From the cell containing the given text, extract its center point as [X, Y] coordinate. 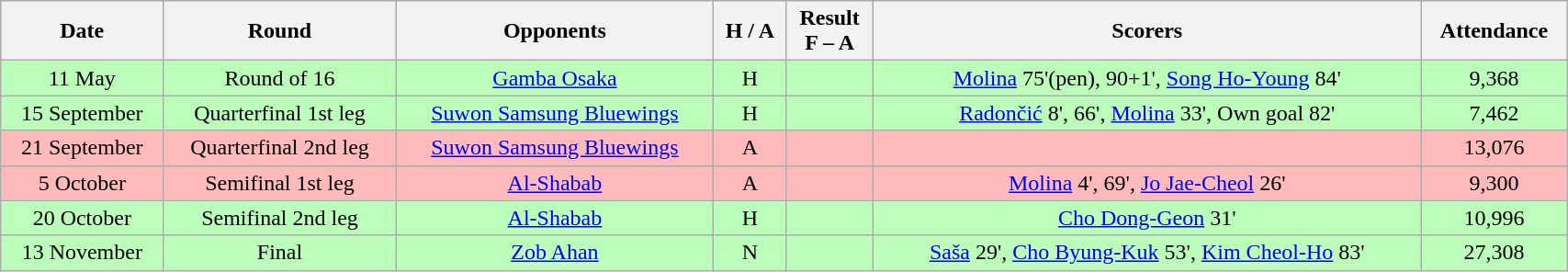
Semifinal 1st leg [279, 183]
Molina 75'(pen), 90+1', Song Ho-Young 84' [1146, 78]
Semifinal 2nd leg [279, 218]
Round [279, 31]
20 October [83, 218]
Radončić 8', 66', Molina 33', Own goal 82' [1146, 113]
13,076 [1494, 148]
7,462 [1494, 113]
Opponents [555, 31]
Zob Ahan [555, 253]
15 September [83, 113]
Date [83, 31]
9,300 [1494, 183]
Cho Dong-Geon 31' [1146, 218]
13 November [83, 253]
Saša 29', Cho Byung-Kuk 53', Kim Cheol-Ho 83' [1146, 253]
Scorers [1146, 31]
ResultF – A [829, 31]
N [750, 253]
27,308 [1494, 253]
9,368 [1494, 78]
Gamba Osaka [555, 78]
21 September [83, 148]
H / A [750, 31]
Final [279, 253]
Quarterfinal 2nd leg [279, 148]
Quarterfinal 1st leg [279, 113]
10,996 [1494, 218]
5 October [83, 183]
Round of 16 [279, 78]
11 May [83, 78]
Molina 4', 69', Jo Jae-Cheol 26' [1146, 183]
Attendance [1494, 31]
